Determine the [x, y] coordinate at the center of the cell enclosing the given text.  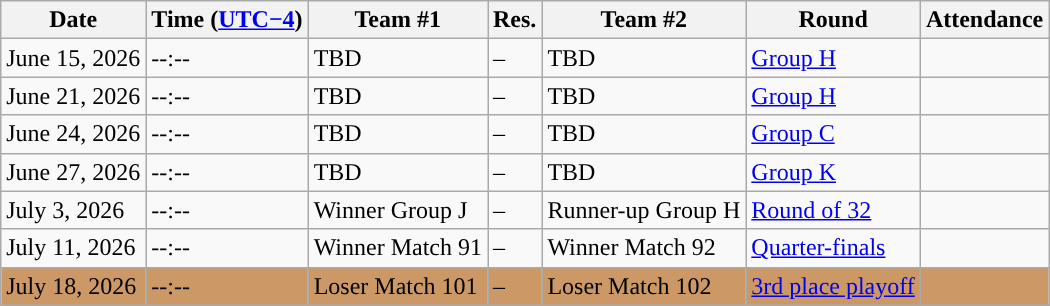
Winner Match 92 [644, 248]
Loser Match 101 [398, 286]
3rd place playoff [834, 286]
Group K [834, 172]
June 27, 2026 [74, 172]
Res. [515, 20]
July 18, 2026 [74, 286]
Round of 32 [834, 210]
Date [74, 20]
Round [834, 20]
June 24, 2026 [74, 134]
Attendance [984, 20]
Time (UTC−4) [227, 20]
June 21, 2026 [74, 96]
Team #1 [398, 20]
Winner Match 91 [398, 248]
Team #2 [644, 20]
July 11, 2026 [74, 248]
Quarter-finals [834, 248]
July 3, 2026 [74, 210]
Winner Group J [398, 210]
Group C [834, 134]
Loser Match 102 [644, 286]
Runner-up Group H [644, 210]
June 15, 2026 [74, 58]
